Provide the [X, Y] coordinate of the cell's center where the given text is located.  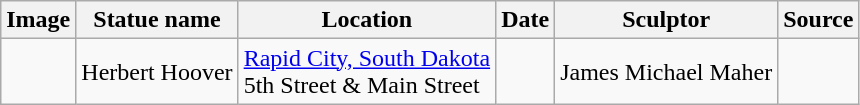
Rapid City, South Dakota5th Street & Main Street [367, 72]
Date [526, 20]
Source [818, 20]
Image [38, 20]
Statue name [157, 20]
Location [367, 20]
James Michael Maher [666, 72]
Sculptor [666, 20]
Herbert Hoover [157, 72]
